Return [x, y] of the center of cell containing provided text 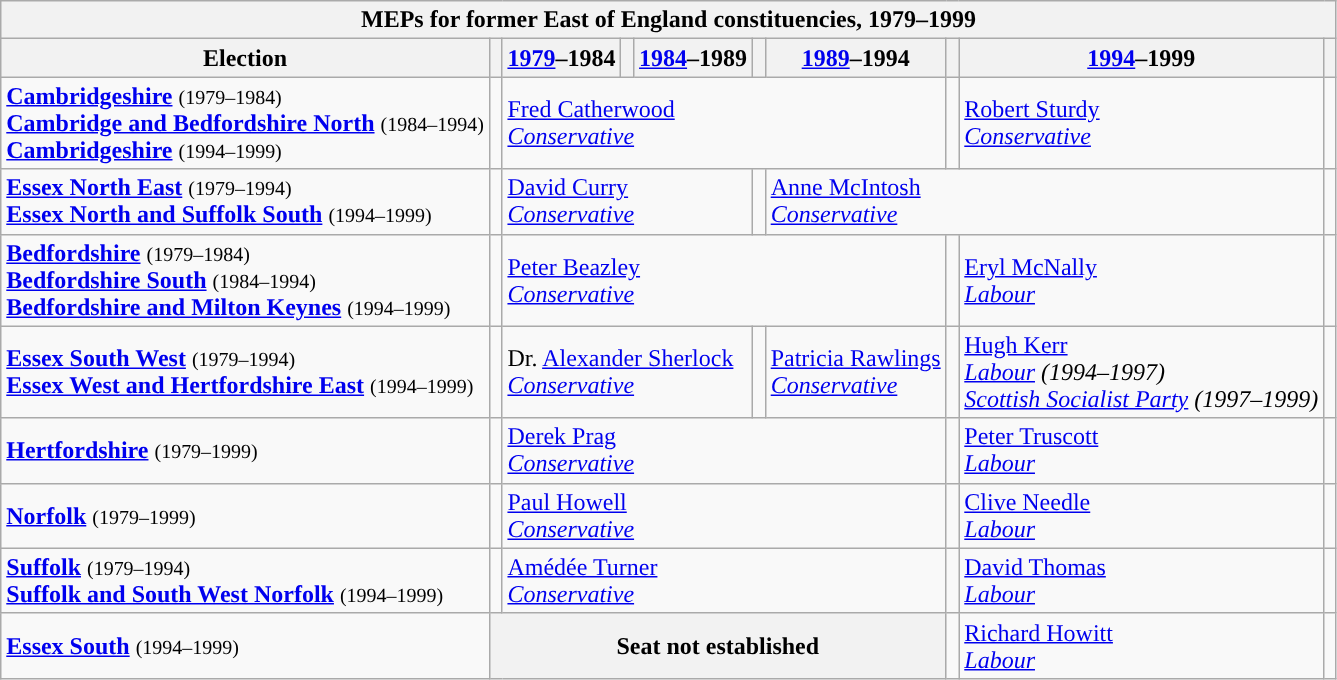
MEPs for former East of England constituencies, 1979–1999 [669, 20]
1994–1999 [1142, 58]
Norfolk (1979–1999) [246, 516]
Amédée TurnerConservative [724, 580]
Election [246, 58]
David ThomasLabour [1142, 580]
Paul HowellConservative [724, 516]
1989–1994 [856, 58]
Hertfordshire (1979–1999) [246, 450]
Essex North East (1979–1994)Essex North and Suffolk South (1994–1999) [246, 202]
Seat not established [718, 646]
Essex South West (1979–1994)Essex West and Hertfordshire East (1994–1999) [246, 372]
Cambridgeshire (1979–1984)Cambridge and Bedfordshire North (1984–1994)Cambridgeshire (1994–1999) [246, 123]
Peter TruscottLabour [1142, 450]
1984–1989 [694, 58]
Derek PragConservative [724, 450]
Patricia RawlingsConservative [856, 372]
Hugh KerrLabour (1994–1997)Scottish Socialist Party (1997–1999) [1142, 372]
Anne McIntoshConservative [1044, 202]
1979–1984 [562, 58]
Robert SturdyConservative [1142, 123]
Peter BeazleyConservative [724, 280]
Richard HowittLabour [1142, 646]
Eryl McNallyLabour [1142, 280]
Bedfordshire (1979–1984)Bedfordshire South (1984–1994)Bedfordshire and Milton Keynes (1994–1999) [246, 280]
David CurryConservative [628, 202]
Clive NeedleLabour [1142, 516]
Dr. Alexander SherlockConservative [628, 372]
Suffolk (1979–1994)Suffolk and South West Norfolk (1994–1999) [246, 580]
Fred CatherwoodConservative [724, 123]
Essex South (1994–1999) [246, 646]
